From the cell containing the given text, extract its center point as [X, Y] coordinate. 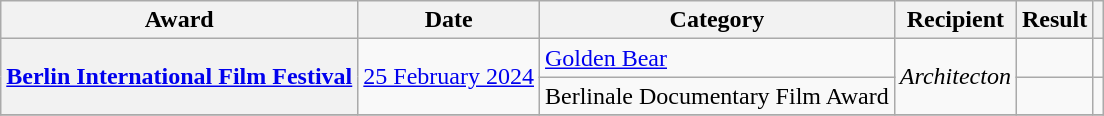
25 February 2024 [449, 77]
Berlinale Documentary Film Award [718, 96]
Award [180, 20]
Golden Bear [718, 58]
Date [449, 20]
Recipient [955, 20]
Berlin International Film Festival [180, 77]
Architecton [955, 77]
Category [718, 20]
Result [1054, 20]
